Provide the [X, Y] coordinate of the cell's center where the given text is located.  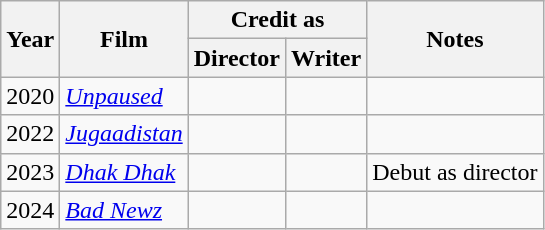
Debut as director [455, 172]
Dhak Dhak [124, 172]
Jugaadistan [124, 134]
2023 [30, 172]
Notes [455, 39]
Credit as [277, 20]
Unpaused [124, 96]
Writer [326, 58]
2022 [30, 134]
Film [124, 39]
2024 [30, 210]
2020 [30, 96]
Year [30, 39]
Bad Newz [124, 210]
Director [236, 58]
